Detect which cell encompasses the target text, then output its (x, y) center coordinate. 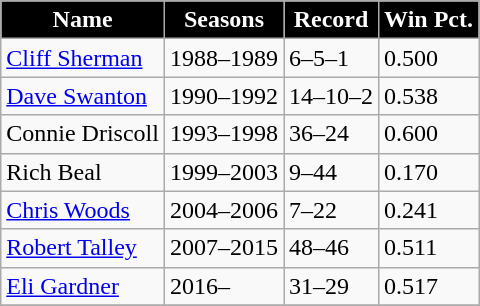
Connie Driscoll (83, 134)
Eli Gardner (83, 286)
Cliff Sherman (83, 58)
7–22 (332, 210)
Dave Swanton (83, 96)
Rich Beal (83, 172)
0.517 (429, 286)
Name (83, 20)
14–10–2 (332, 96)
0.241 (429, 210)
1990–1992 (224, 96)
0.500 (429, 58)
Seasons (224, 20)
1988–1989 (224, 58)
Chris Woods (83, 210)
48–46 (332, 248)
Robert Talley (83, 248)
31–29 (332, 286)
1999–2003 (224, 172)
0.511 (429, 248)
Win Pct. (429, 20)
6–5–1 (332, 58)
1993–1998 (224, 134)
9–44 (332, 172)
2016– (224, 286)
0.600 (429, 134)
2004–2006 (224, 210)
Record (332, 20)
2007–2015 (224, 248)
36–24 (332, 134)
0.170 (429, 172)
0.538 (429, 96)
